Search for the cell housing the specified text and yield its [x, y] center coordinate. 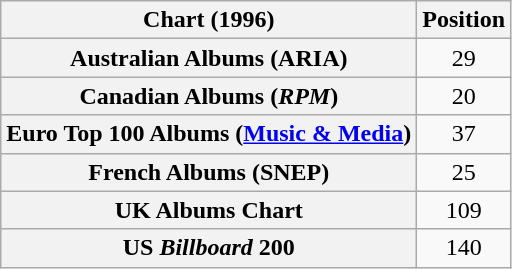
140 [464, 248]
Chart (1996) [209, 20]
25 [464, 172]
US Billboard 200 [209, 248]
French Albums (SNEP) [209, 172]
20 [464, 96]
37 [464, 134]
Euro Top 100 Albums (Music & Media) [209, 134]
Canadian Albums (RPM) [209, 96]
Position [464, 20]
109 [464, 210]
29 [464, 58]
Australian Albums (ARIA) [209, 58]
UK Albums Chart [209, 210]
